Pinpoint the cell where the given text exists, returning its [X, Y] midpoint coordinate. 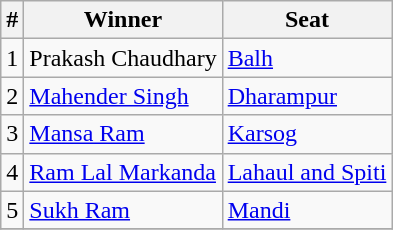
Winner [123, 20]
Prakash Chaudhary [123, 58]
Mandi [307, 210]
1 [12, 58]
Karsog [307, 134]
2 [12, 96]
# [12, 20]
5 [12, 210]
3 [12, 134]
Mansa Ram [123, 134]
Seat [307, 20]
Ram Lal Markanda [123, 172]
Balh [307, 58]
Dharampur [307, 96]
Sukh Ram [123, 210]
Lahaul and Spiti [307, 172]
4 [12, 172]
Mahender Singh [123, 96]
